Capture the cell that displays the provided text and extract its [x, y] central coordinate. 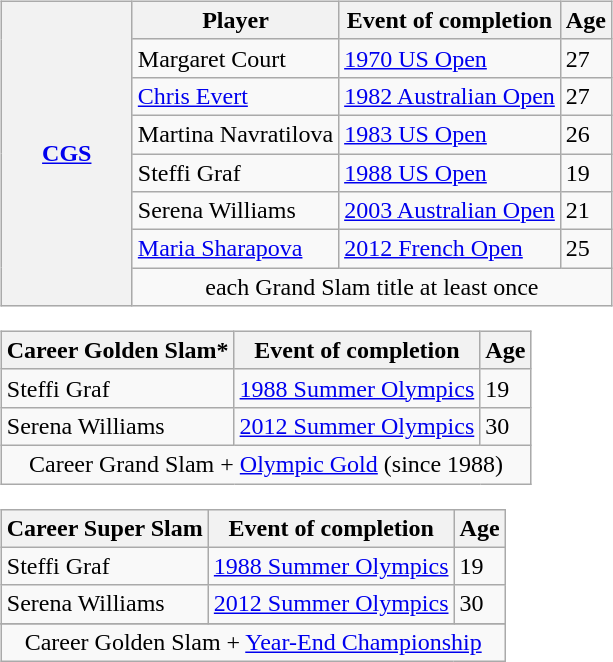
26 [586, 134]
21 [586, 211]
1988 US Open [450, 173]
1970 US Open [450, 58]
1983 US Open [450, 134]
25 [586, 249]
Career Golden Slam + Year-End Championship [253, 642]
Player [235, 20]
Chris Evert [235, 96]
Margaret Court [235, 58]
Maria Sharapova [235, 249]
Career Grand Slam + Olympic Gold (since 1988) [266, 464]
2012 French Open [450, 249]
Career Super Slam [104, 528]
Career Golden Slam* [118, 350]
1982 Australian Open [450, 96]
2003 Australian Open [450, 211]
each Grand Slam title at least once [372, 287]
Martina Navratilova [235, 134]
CGS [66, 153]
